Search for the cell housing the specified text and yield its [x, y] center coordinate. 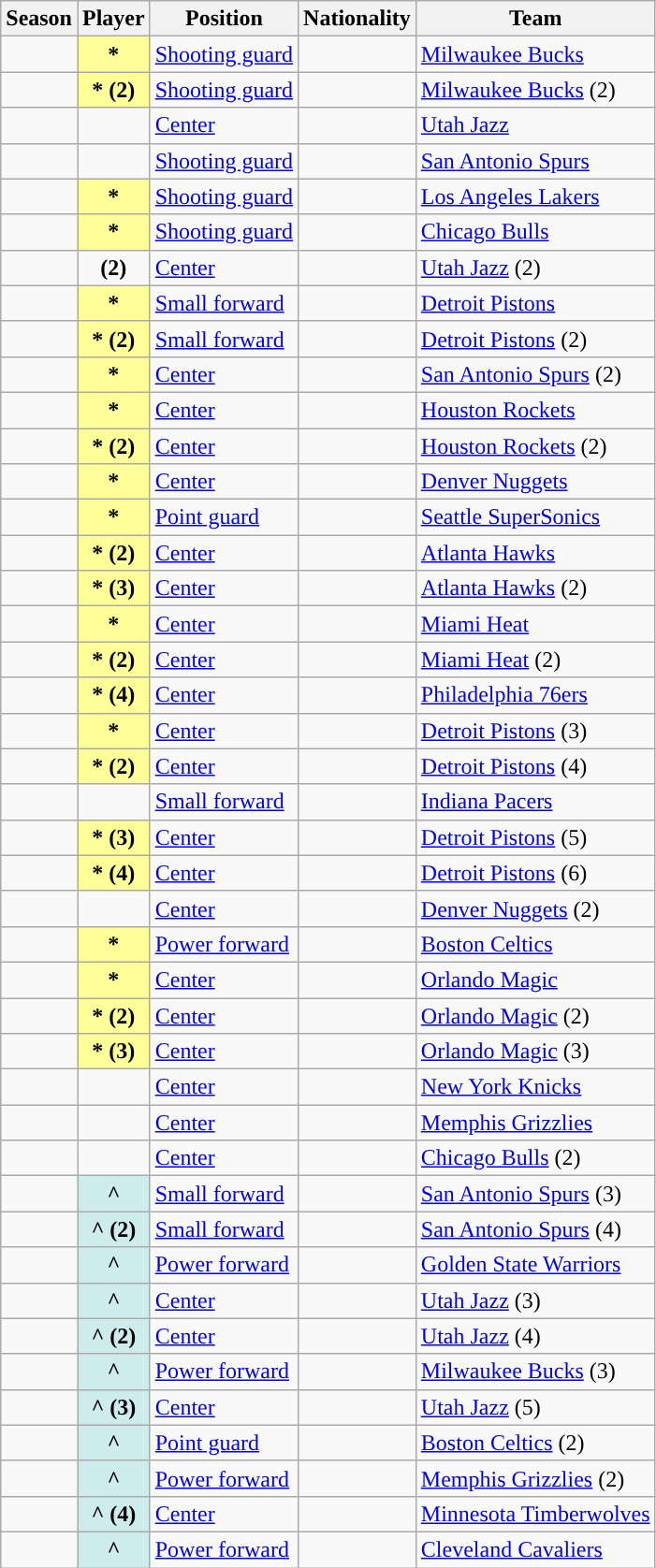
Detroit Pistons (5) [535, 837]
Denver Nuggets [535, 482]
Boston Celtics (2) [535, 1443]
San Antonio Spurs (4) [535, 1229]
Minnesota Timberwolves [535, 1514]
Utah Jazz (2) [535, 268]
Milwaukee Bucks (3) [535, 1372]
Detroit Pistons (6) [535, 873]
Milwaukee Bucks [535, 54]
Orlando Magic [535, 980]
Miami Heat [535, 624]
Golden State Warriors [535, 1265]
^ (4) [113, 1514]
Atlanta Hawks [535, 553]
Detroit Pistons [535, 303]
Utah Jazz (5) [535, 1407]
Boston Celtics [535, 944]
Chicago Bulls (2) [535, 1158]
New York Knicks [535, 1087]
Detroit Pistons (2) [535, 339]
Player [113, 19]
Memphis Grizzlies [535, 1123]
Philadelphia 76ers [535, 695]
Detroit Pistons (4) [535, 766]
Miami Heat (2) [535, 660]
Houston Rockets (2) [535, 446]
(2) [113, 268]
Milwaukee Bucks (2) [535, 90]
Cleveland Cavaliers [535, 1549]
San Antonio Spurs (2) [535, 374]
Detroit Pistons (3) [535, 731]
Orlando Magic (2) [535, 1015]
Atlanta Hawks (2) [535, 588]
^ (3) [113, 1407]
Houston Rockets [535, 410]
San Antonio Spurs [535, 161]
Chicago Bulls [535, 232]
Season [39, 19]
Utah Jazz [535, 125]
Utah Jazz (3) [535, 1300]
Indiana Pacers [535, 802]
Nationality [357, 19]
Position [224, 19]
Orlando Magic (3) [535, 1052]
Team [535, 19]
Los Angeles Lakers [535, 196]
Memphis Grizzlies (2) [535, 1478]
Seattle SuperSonics [535, 517]
Utah Jazz (4) [535, 1336]
Denver Nuggets (2) [535, 908]
San Antonio Spurs (3) [535, 1194]
